From the cell containing the given text, extract its center point as (X, Y) coordinate. 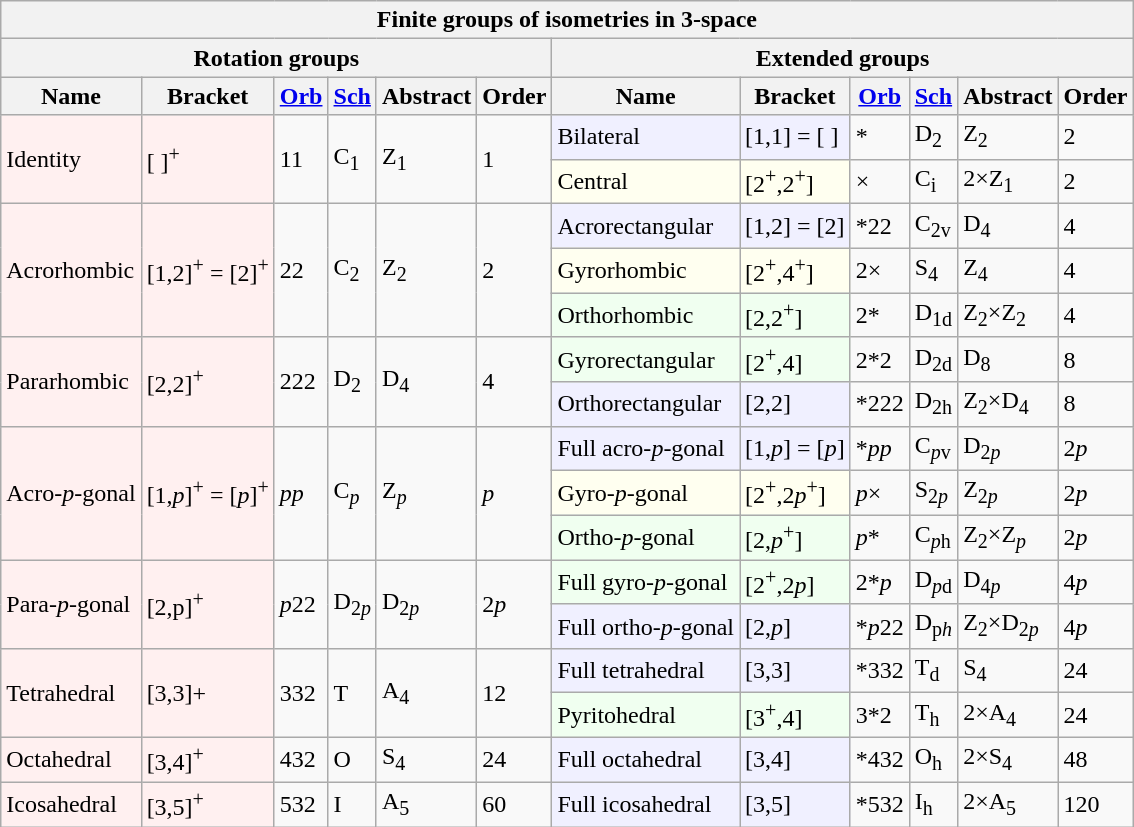
[2,p+] (796, 538)
Orthorectangular (646, 404)
Cp (352, 492)
Octahedral (71, 760)
D8 (1008, 360)
[2,2]+ (208, 382)
Ci (933, 182)
Z2×D4 (1008, 404)
222 (301, 382)
Z4 (1008, 270)
[2+,2+] (796, 182)
Z2×Z2 (1008, 316)
A4 (426, 694)
I (352, 804)
D1d (933, 316)
2* (880, 316)
C2v (933, 226)
Acro-p-gonal (71, 492)
2×Z1 (1008, 182)
[3,3] (796, 671)
Gyrorectangular (646, 360)
2*2 (880, 360)
2*p (880, 582)
2× (880, 270)
[2+,2p] (796, 582)
Tetrahedral (71, 694)
Pyritohedral (646, 716)
Z2×Zp (1008, 538)
Full ortho-p-gonal (646, 626)
Z1 (426, 160)
*332 (880, 671)
[2,2+] (796, 316)
Dph (933, 626)
Dpd (933, 582)
p22 (301, 604)
*532 (880, 804)
Full octahedral (646, 760)
1 (514, 160)
532 (301, 804)
Pararhombic (71, 382)
Full acro-p-gonal (646, 448)
22 (301, 270)
[3,5]+ (208, 804)
C1 (352, 160)
Gyro-p-gonal (646, 494)
p (514, 492)
*22 (880, 226)
432 (301, 760)
Z2p (1008, 494)
O (352, 760)
12 (514, 694)
[3,4] (796, 760)
[3+,4] (796, 716)
Bilateral (646, 137)
T (352, 694)
Acrorectangular (646, 226)
[1,p] = [p] (796, 448)
* (880, 137)
48 (1096, 760)
× (880, 182)
[3,5] (796, 804)
Td (933, 671)
[2,p] (796, 626)
*432 (880, 760)
Para-p-gonal (71, 604)
Finite groups of isometries in 3-space (567, 20)
Zp (426, 492)
*p22 (880, 626)
*pp (880, 448)
S2p (933, 494)
D2d (933, 360)
2×A4 (1008, 716)
Th (933, 716)
[2,p]+ (208, 604)
Rotation groups (276, 58)
2×A5 (1008, 804)
Cph (933, 538)
[2+,4] (796, 360)
p* (880, 538)
[2,2] (796, 404)
Ortho-p-gonal (646, 538)
Acrorhombic (71, 270)
Gyrorhombic (646, 270)
Full tetrahedral (646, 671)
Full icosahedral (646, 804)
*222 (880, 404)
C2 (352, 270)
D2h (933, 404)
11 (301, 160)
Central (646, 182)
[1,2]+ = [2]+ (208, 270)
[1,1] = [ ] (796, 137)
[2+,4+] (796, 270)
332 (301, 694)
Icosahedral (71, 804)
pp (301, 492)
Orthorhombic (646, 316)
3*2 (880, 716)
Z2×D2p (1008, 626)
p× (880, 494)
Cpv (933, 448)
[3,4]+ (208, 760)
[1,2] = [2] (796, 226)
[1,p]+ = [p]+ (208, 492)
[ ]+ (208, 160)
[3,3]+ (208, 694)
Extended groups (842, 58)
Full gyro-p-gonal (646, 582)
60 (514, 804)
A5 (426, 804)
Oh (933, 760)
Identity (71, 160)
2×S4 (1008, 760)
D4p (1008, 582)
Ih (933, 804)
[2+,2p+] (796, 494)
120 (1096, 804)
